From the cell containing the given text, extract its center point as (x, y) coordinate. 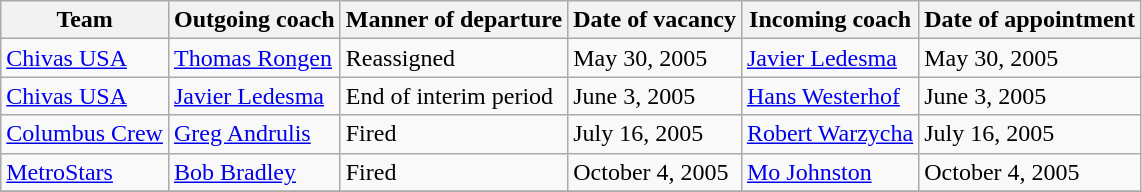
Date of appointment (1030, 20)
Hans Westerhof (830, 96)
End of interim period (454, 96)
Incoming coach (830, 20)
Manner of departure (454, 20)
Thomas Rongen (254, 58)
Team (85, 20)
MetroStars (85, 172)
Date of vacancy (655, 20)
Reassigned (454, 58)
Outgoing coach (254, 20)
Columbus Crew (85, 134)
Mo Johnston (830, 172)
Bob Bradley (254, 172)
Robert Warzycha (830, 134)
Greg Andrulis (254, 134)
